Search for the cell housing the specified text and yield its (X, Y) center coordinate. 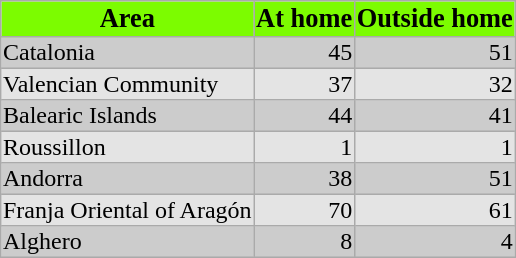
Alghero (128, 242)
Outside home (434, 19)
32 (434, 84)
38 (304, 179)
70 (304, 210)
44 (304, 116)
Roussillon (128, 147)
Balearic Islands (128, 116)
Valencian Community (128, 84)
8 (304, 242)
61 (434, 210)
At home (304, 19)
Catalonia (128, 53)
Andorra (128, 179)
Franja Oriental of Aragón (128, 210)
4 (434, 242)
45 (304, 53)
37 (304, 84)
41 (434, 116)
Area (128, 19)
